Search for the cell housing the specified text and yield its [x, y] center coordinate. 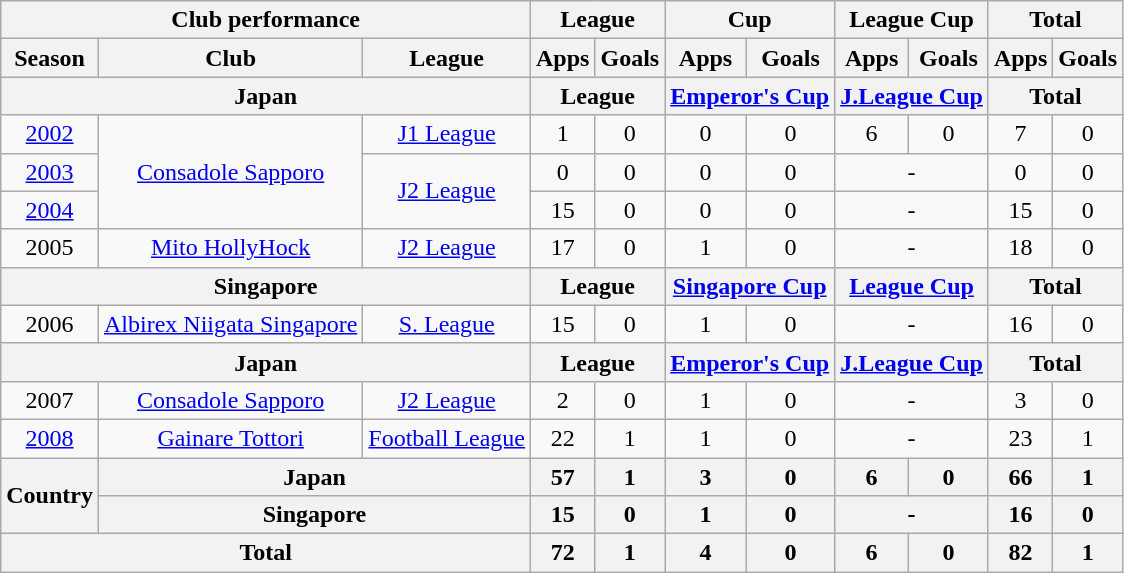
4 [706, 553]
Gainare Tottori [230, 438]
82 [1020, 553]
Season [50, 58]
2005 [50, 248]
Country [50, 496]
2008 [50, 438]
72 [563, 553]
18 [1020, 248]
Club performance [266, 20]
22 [563, 438]
2002 [50, 134]
Club [230, 58]
57 [563, 477]
2003 [50, 172]
S. League [447, 324]
2004 [50, 210]
Cup [750, 20]
17 [563, 248]
2 [563, 400]
7 [1020, 134]
Football League [447, 438]
2006 [50, 324]
J1 League [447, 134]
2007 [50, 400]
23 [1020, 438]
Mito HollyHock [230, 248]
66 [1020, 477]
Singapore Cup [750, 286]
Albirex Niigata Singapore [230, 324]
